Pinpoint the cell where the given text exists, returning its (X, Y) midpoint coordinate. 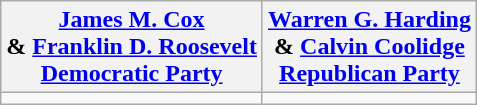
James M. Cox & Franklin D. RooseveltDemocratic Party (132, 47)
Warren G. Harding & Calvin CoolidgeRepublican Party (369, 47)
